Detect which cell encompasses the target text, then output its (X, Y) center coordinate. 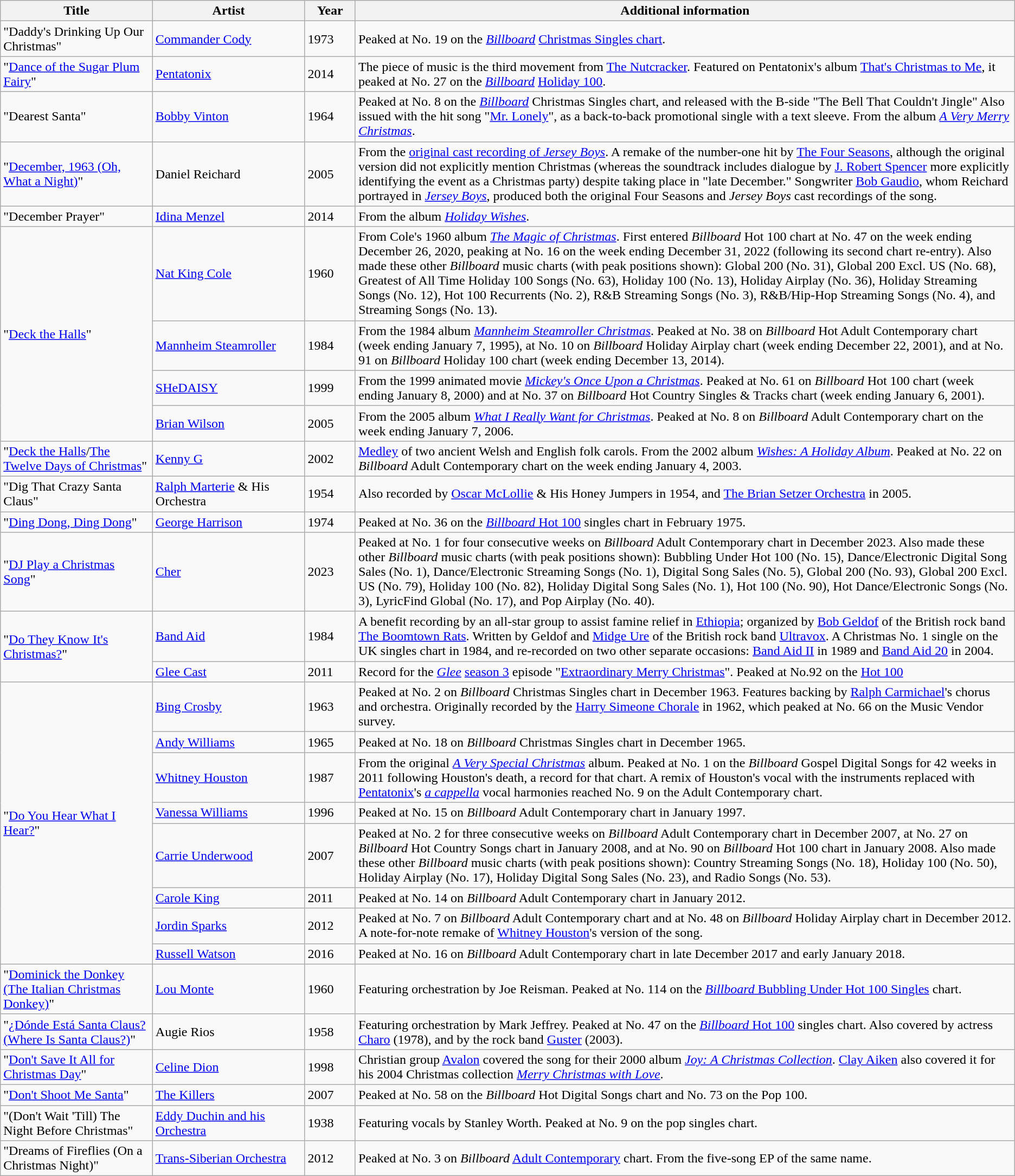
"Ding Dong, Ding Dong" (77, 522)
"Deck the Halls" (77, 334)
"(Don't Wait 'Till) The Night Before Christmas" (77, 1122)
Pentatonix (229, 74)
From the album Holiday Wishes. (685, 216)
"December, 1963 (Oh, What a Night)" (77, 173)
Nat King Cole (229, 273)
Also recorded by Oscar McLollie & His Honey Jumpers in 1954, and The Brian Setzer Orchestra in 2005. (685, 493)
Brian Wilson (229, 423)
Additional information (685, 11)
Glee Cast (229, 672)
Year (330, 11)
1999 (330, 388)
1996 (330, 813)
The Killers (229, 1095)
1964 (330, 117)
Peaked at No. 15 on Billboard Adult Contemporary chart in January 1997. (685, 813)
Peaked at No. 3 on Billboard Adult Contemporary chart. From the five-song EP of the same name. (685, 1158)
Peaked at No. 14 on Billboard Adult Contemporary chart in January 2012. (685, 898)
"Do You Hear What I Hear?" (77, 823)
Artist (229, 11)
"Do They Know It's Christmas?" (77, 647)
1965 (330, 742)
"Daddy's Drinking Up Our Christmas" (77, 39)
"Dig That Crazy Santa Claus" (77, 493)
From the 2005 album What I Really Want for Christmas. Peaked at No. 8 on Billboard Adult Contemporary chart on the week ending January 7, 2006. (685, 423)
Peaked at No. 18 on Billboard Christmas Singles chart in December 1965. (685, 742)
Celine Dion (229, 1067)
1938 (330, 1122)
"Don't Save It All for Christmas Day" (77, 1067)
Peaked at No. 19 on the Billboard Christmas Singles chart. (685, 39)
Ralph Marterie & His Orchestra (229, 493)
"Dearest Santa" (77, 117)
Bing Crosby (229, 707)
Title (77, 11)
Andy Williams (229, 742)
Eddy Duchin and his Orchestra (229, 1122)
Peaked at No. 36 on the Billboard Hot 100 singles chart in February 1975. (685, 522)
1973 (330, 39)
"Dominick the Donkey (The Italian Christmas Donkey)" (77, 989)
Featuring orchestration by Joe Reisman. Peaked at No. 114 on the Billboard Bubbling Under Hot 100 Singles chart. (685, 989)
1974 (330, 522)
1987 (330, 777)
Peaked at No. 16 on Billboard Adult Contemporary chart in late December 2017 and early January 2018. (685, 954)
1954 (330, 493)
Commander Cody (229, 39)
George Harrison (229, 522)
"Deck the Halls/The Twelve Days of Christmas" (77, 459)
Carole King (229, 898)
Mannheim Steamroller (229, 345)
"¿Dónde Está Santa Claus? (Where Is Santa Claus?)" (77, 1031)
Vanessa Williams (229, 813)
Cher (229, 572)
Russell Watson (229, 954)
"Don't Shoot Me Santa" (77, 1095)
Trans-Siberian Orchestra (229, 1158)
Carrie Underwood (229, 856)
"December Prayer" (77, 216)
1958 (330, 1031)
Idina Menzel (229, 216)
1963 (330, 707)
Kenny G (229, 459)
Peaked at No. 58 on the Billboard Hot Digital Songs chart and No. 73 on the Pop 100. (685, 1095)
Lou Monte (229, 989)
"Dance of the Sugar Plum Fairy" (77, 74)
2016 (330, 954)
2023 (330, 572)
Whitney Houston (229, 777)
Featuring vocals by Stanley Worth. Peaked at No. 9 on the pop singles chart. (685, 1122)
Bobby Vinton (229, 117)
"Dreams of Fireflies (On a Christmas Night)" (77, 1158)
SHeDAISY (229, 388)
2002 (330, 459)
1998 (330, 1067)
"DJ Play a Christmas Song" (77, 572)
Record for the Glee season 3 episode "Extraordinary Merry Christmas". Peaked at No.92 on the Hot 100 (685, 672)
Jordin Sparks (229, 926)
Daniel Reichard (229, 173)
Augie Rios (229, 1031)
Band Aid (229, 637)
